Determine the [X, Y] coordinate at the center of the cell enclosing the given text.  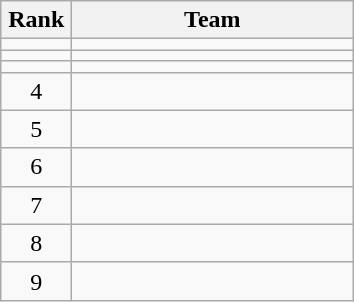
7 [36, 205]
8 [36, 243]
9 [36, 281]
Rank [36, 20]
6 [36, 167]
5 [36, 129]
4 [36, 91]
Team [212, 20]
